Provide the (X, Y) coordinate of the cell's center where the given text is located.  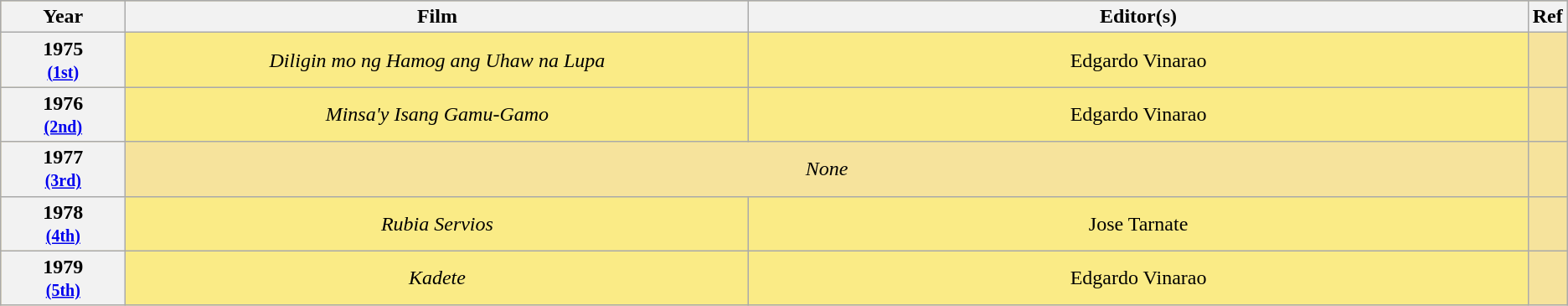
1978 (4th) (64, 223)
1979 (5th) (64, 278)
Rubia Servios (437, 223)
Minsa'y Isang Gamu-Gamo (437, 114)
Kadete (437, 278)
Ref (1548, 17)
Jose Tarnate (1138, 223)
1976 (2nd) (64, 114)
None (827, 169)
Year (64, 17)
1975 (1st) (64, 60)
Editor(s) (1138, 17)
Diligin mo ng Hamog ang Uhaw na Lupa (437, 60)
Film (437, 17)
1977 (3rd) (64, 169)
